Provide the [x, y] coordinate of the cell's center where the given text is located.  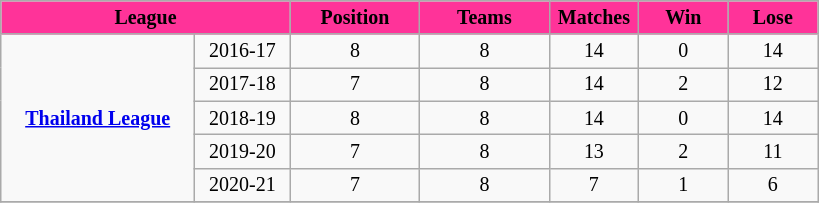
6 [772, 184]
2016-17 [243, 52]
Matches [594, 18]
Position [354, 18]
11 [772, 152]
12 [772, 84]
Win [684, 18]
1 [684, 184]
2019-20 [243, 152]
Teams [484, 18]
Thailand League [98, 118]
2017-18 [243, 84]
2020-21 [243, 184]
13 [594, 152]
Lose [772, 18]
League [146, 18]
2018-19 [243, 118]
